Pinpoint the cell where the given text exists, returning its [x, y] midpoint coordinate. 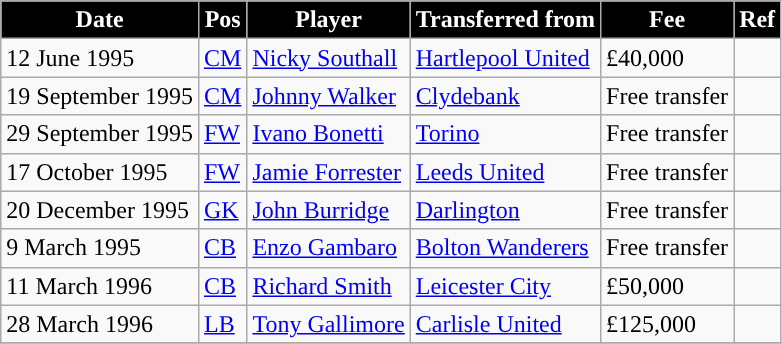
11 March 1996 [100, 286]
Ivano Bonetti [328, 134]
Jamie Forrester [328, 172]
£125,000 [668, 324]
Player [328, 20]
Ref [758, 20]
29 September 1995 [100, 134]
Darlington [505, 210]
Clydebank [505, 96]
£50,000 [668, 286]
Torino [505, 134]
John Burridge [328, 210]
9 March 1995 [100, 248]
Date [100, 20]
28 March 1996 [100, 324]
GK [222, 210]
Fee [668, 20]
Leicester City [505, 286]
£40,000 [668, 58]
Tony Gallimore [328, 324]
12 June 1995 [100, 58]
Hartlepool United [505, 58]
Bolton Wanderers [505, 248]
Transferred from [505, 20]
Johnny Walker [328, 96]
LB [222, 324]
Richard Smith [328, 286]
17 October 1995 [100, 172]
Carlisle United [505, 324]
20 December 1995 [100, 210]
Nicky Southall [328, 58]
Pos [222, 20]
Enzo Gambaro [328, 248]
19 September 1995 [100, 96]
Leeds United [505, 172]
